From the cell containing the given text, extract its center point as [x, y] coordinate. 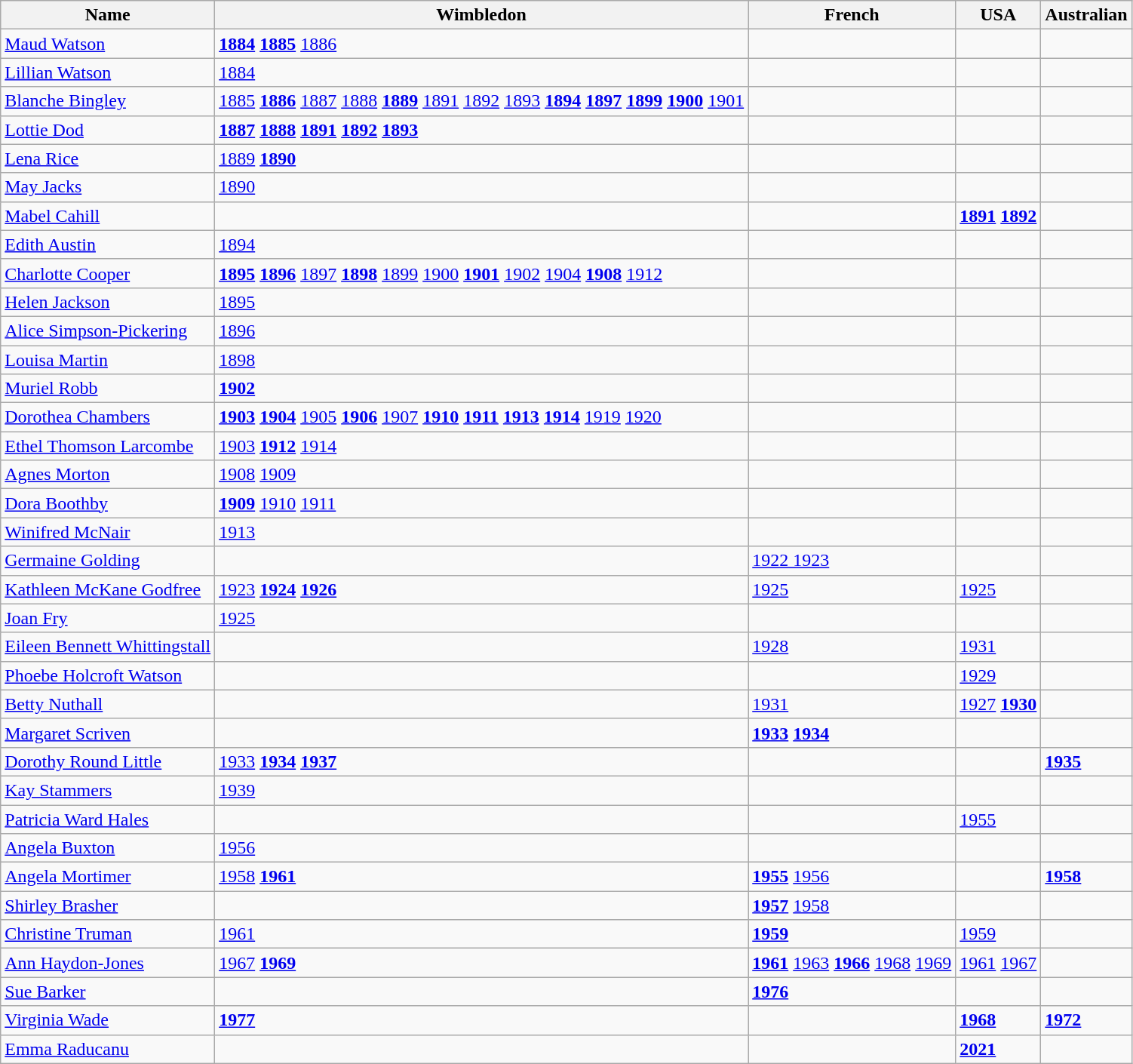
1902 [481, 389]
Alice Simpson-Pickering [108, 331]
Eileen Bennett Whittingstall [108, 647]
Germaine Golding [108, 561]
1976 [852, 992]
1955 1956 [852, 877]
Margaret Scriven [108, 733]
1939 [481, 790]
1884 [481, 72]
Virginia Wade [108, 1020]
Helen Jackson [108, 302]
Edith Austin [108, 244]
1961 1963 1966 1968 1969 [852, 963]
Shirley Brasher [108, 906]
1903 1904 1905 1906 1907 1910 1911 1913 1914 1919 1920 [481, 417]
1968 [999, 1020]
1895 1896 1897 1898 1899 1900 1901 1902 1904 1908 1912 [481, 273]
1890 [481, 187]
Dora Boothby [108, 503]
Angela Mortimer [108, 877]
1885 1886 1887 1888 1889 1891 1892 1893 1894 1897 1899 1900 1901 [481, 101]
1958 1961 [481, 877]
1898 [481, 360]
Winifred McNair [108, 532]
Maud Watson [108, 44]
Christine Truman [108, 934]
1956 [481, 848]
1958 [1086, 877]
1913 [481, 532]
1895 [481, 302]
Charlotte Cooper [108, 273]
1955 [999, 819]
1967 1969 [481, 963]
Sue Barker [108, 992]
Name [108, 15]
Lottie Dod [108, 130]
Mabel Cahill [108, 216]
Muriel Robb [108, 389]
1957 1958 [852, 906]
1903 1912 1914 [481, 446]
Dorothy Round Little [108, 761]
1909 1910 1911 [481, 503]
1935 [1086, 761]
2021 [999, 1049]
Louisa Martin [108, 360]
Ann Haydon-Jones [108, 963]
1891 1892 [999, 216]
USA [999, 15]
Blanche Bingley [108, 101]
Wimbledon [481, 15]
French [852, 15]
1896 [481, 331]
Kathleen McKane Godfree [108, 589]
Australian [1086, 15]
Angela Buxton [108, 848]
Agnes Morton [108, 475]
Lillian Watson [108, 72]
1922 1923 [852, 561]
1961 [481, 934]
Lena Rice [108, 158]
1929 [999, 675]
1884 1885 1886 [481, 44]
Betty Nuthall [108, 704]
1933 1934 [852, 733]
1972 [1086, 1020]
Emma Raducanu [108, 1049]
1889 1890 [481, 158]
1908 1909 [481, 475]
Joan Fry [108, 618]
Dorothea Chambers [108, 417]
1977 [481, 1020]
Phoebe Holcroft Watson [108, 675]
1961 1967 [999, 963]
Patricia Ward Hales [108, 819]
1923 1924 1926 [481, 589]
1928 [852, 647]
1894 [481, 244]
May Jacks [108, 187]
1933 1934 1937 [481, 761]
1927 1930 [999, 704]
Ethel Thomson Larcombe [108, 446]
Kay Stammers [108, 790]
1887 1888 1891 1892 1893 [481, 130]
